Find where the given text appears and provide that cell's center as [x, y] coordinate. 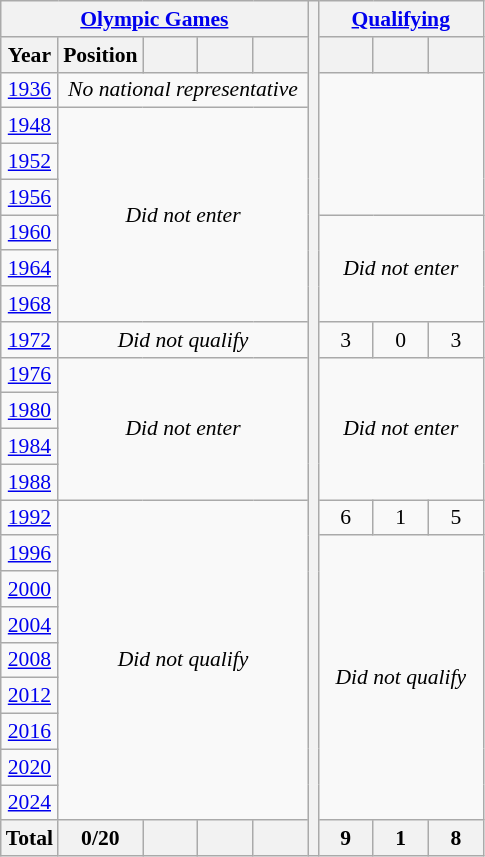
6 [346, 518]
2004 [30, 625]
2024 [30, 803]
1960 [30, 233]
9 [346, 839]
1980 [30, 411]
Qualifying [400, 19]
0/20 [100, 839]
1948 [30, 126]
2008 [30, 660]
1972 [30, 340]
1988 [30, 482]
1936 [30, 90]
2000 [30, 589]
1992 [30, 518]
Total [30, 839]
1964 [30, 269]
0 [400, 340]
Year [30, 55]
5 [456, 518]
8 [456, 839]
1968 [30, 304]
1976 [30, 375]
2020 [30, 767]
Position [100, 55]
1956 [30, 197]
2012 [30, 696]
1952 [30, 162]
2016 [30, 732]
1996 [30, 554]
Olympic Games [154, 19]
1984 [30, 447]
No national representative [183, 90]
